Provide the (x, y) coordinate of the cell's center where the given text is located.  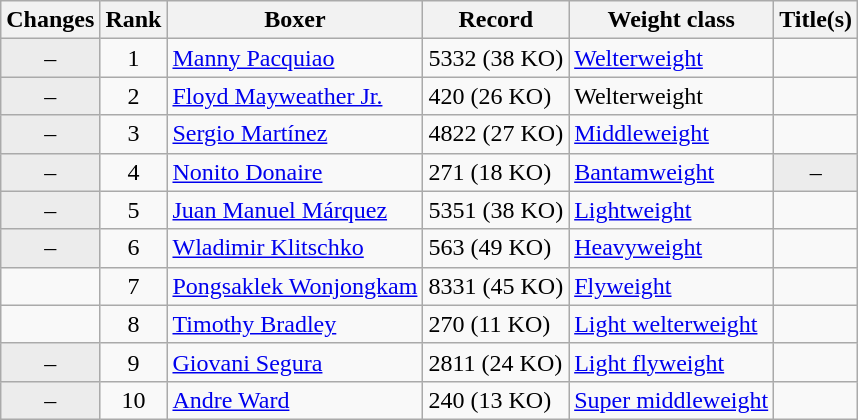
4822 (27 KO) (496, 134)
7 (134, 286)
Light flyweight (672, 362)
9 (134, 362)
Andre Ward (295, 400)
Timothy Bradley (295, 324)
8 (134, 324)
10 (134, 400)
Sergio Martínez (295, 134)
Wladimir Klitschko (295, 248)
240 (13 KO) (496, 400)
3 (134, 134)
2 (134, 96)
Super middleweight (672, 400)
Rank (134, 20)
2811 (24 KO) (496, 362)
8331 (45 KO) (496, 286)
563 (49 KO) (496, 248)
5351 (38 KO) (496, 210)
Title(s) (816, 20)
Giovani Segura (295, 362)
Nonito Donaire (295, 172)
Lightweight (672, 210)
Bantamweight (672, 172)
Pongsaklek Wonjongkam (295, 286)
5332 (38 KO) (496, 58)
Flyweight (672, 286)
4 (134, 172)
Floyd Mayweather Jr. (295, 96)
Manny Pacquiao (295, 58)
Weight class (672, 20)
270 (11 KO) (496, 324)
6 (134, 248)
Changes (50, 20)
Light welterweight (672, 324)
1 (134, 58)
271 (18 KO) (496, 172)
Middleweight (672, 134)
Record (496, 20)
420 (26 KO) (496, 96)
Boxer (295, 20)
5 (134, 210)
Heavyweight (672, 248)
Juan Manuel Márquez (295, 210)
